Search for the cell housing the specified text and yield its (x, y) center coordinate. 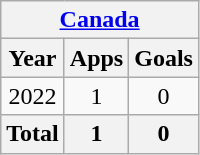
2022 (33, 96)
Year (33, 58)
Total (33, 134)
Canada (100, 20)
Goals (164, 58)
Apps (96, 58)
